From the cell containing the given text, extract its center point as (X, Y) coordinate. 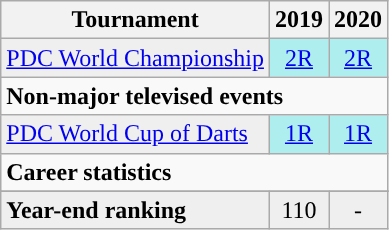
- (358, 210)
Career statistics (194, 172)
PDC World Cup of Darts (136, 134)
Tournament (136, 20)
Non-major televised events (194, 96)
2019 (298, 20)
2020 (358, 20)
110 (298, 210)
Year-end ranking (136, 210)
PDC World Championship (136, 58)
